Pinpoint the cell where the given text exists, returning its [x, y] midpoint coordinate. 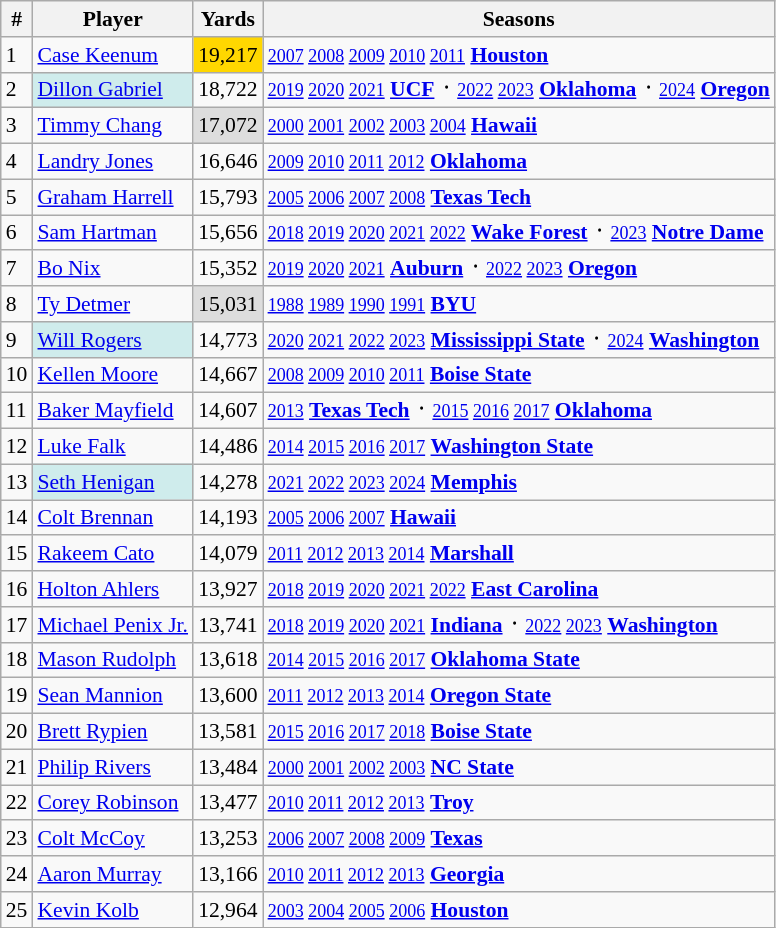
Philip Rivers [112, 767]
Player [112, 19]
Seth Henigan [112, 482]
Aaron Murray [112, 874]
Kevin Kolb [112, 910]
Holton Ahlers [112, 589]
2019 2020 2021 Auburn ᛫ 2022 2023 Oregon [519, 269]
14,079 [228, 554]
Will Rogers [112, 340]
13,166 [228, 874]
2003 2004 2005 2006 Houston [519, 910]
14 [17, 518]
Michael Penix Jr. [112, 625]
8 [17, 304]
2000 2001 2002 2003 2004 Hawaii [519, 126]
18 [17, 660]
2005 2006 2007 2008 Texas Tech [519, 197]
Dillon Gabriel [112, 90]
13,581 [228, 732]
14,278 [228, 482]
18,722 [228, 90]
Rakeem Cato [112, 554]
Ty Detmer [112, 304]
2014 2015 2016 2017 Washington State [519, 447]
23 [17, 839]
19 [17, 696]
Colt McCoy [112, 839]
16,646 [228, 162]
2007 2008 2009 2010 2011 Houston [519, 55]
2005 2006 2007 Hawaii [519, 518]
1988 1989 1990 1991 BYU [519, 304]
2020 2021 2022 2023 Mississippi State ᛫ 2024 Washington [519, 340]
21 [17, 767]
Bo Nix [112, 269]
9 [17, 340]
Seasons [519, 19]
10 [17, 375]
13,253 [228, 839]
2006 2007 2008 2009 Texas [519, 839]
19,217 [228, 55]
Sean Mannion [112, 696]
13,927 [228, 589]
2013 Texas Tech ᛫ 2015 2016 2017 Oklahoma [519, 411]
2010 2011 2012 2013 Troy [519, 803]
Brett Rypien [112, 732]
# [17, 19]
Timmy Chang [112, 126]
2018 2019 2020 2021 2022 East Carolina [519, 589]
24 [17, 874]
2 [17, 90]
17 [17, 625]
20 [17, 732]
11 [17, 411]
14,486 [228, 447]
16 [17, 589]
13,618 [228, 660]
2010 2011 2012 2013 Georgia [519, 874]
2019 2020 2021 UCF ᛫ 2022 2023 Oklahoma ᛫ 2024 Oregon [519, 90]
2011 2012 2013 2014 Marshall [519, 554]
2014 2015 2016 2017 Oklahoma State [519, 660]
2008 2009 2010 2011 Boise State [519, 375]
13,484 [228, 767]
Yards [228, 19]
13,741 [228, 625]
2018 2019 2020 2021 Indiana ᛫ 2022 2023 Washington [519, 625]
Baker Mayfield [112, 411]
15,352 [228, 269]
15,031 [228, 304]
2021 2022 2023 2024 Memphis [519, 482]
17,072 [228, 126]
5 [17, 197]
14,607 [228, 411]
Luke Falk [112, 447]
Kellen Moore [112, 375]
15,793 [228, 197]
Corey Robinson [112, 803]
3 [17, 126]
15,656 [228, 233]
15 [17, 554]
2018 2019 2020 2021 2022 Wake Forest ᛫ 2023 Notre Dame [519, 233]
13,600 [228, 696]
Graham Harrell [112, 197]
25 [17, 910]
4 [17, 162]
12 [17, 447]
14,773 [228, 340]
1 [17, 55]
22 [17, 803]
7 [17, 269]
14,193 [228, 518]
12,964 [228, 910]
2011 2012 2013 2014 Oregon State [519, 696]
2009 2010 2011 2012 Oklahoma [519, 162]
Case Keenum [112, 55]
2015 2016 2017 2018 Boise State [519, 732]
Mason Rudolph [112, 660]
Colt Brennan [112, 518]
13,477 [228, 803]
6 [17, 233]
13 [17, 482]
Sam Hartman [112, 233]
14,667 [228, 375]
Landry Jones [112, 162]
2000 2001 2002 2003 NC State [519, 767]
